Determine the (x, y) coordinate at the center of the cell enclosing the given text.  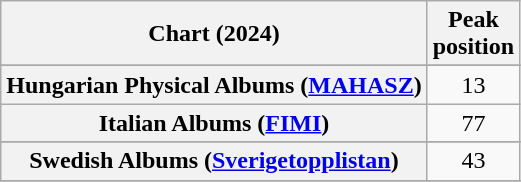
43 (473, 161)
Hungarian Physical Albums (MAHASZ) (214, 85)
13 (473, 85)
77 (473, 123)
Swedish Albums (Sverigetopplistan) (214, 161)
Peakposition (473, 34)
Italian Albums (FIMI) (214, 123)
Chart (2024) (214, 34)
